Identify which cell holds the provided text, then report its [X, Y] central coordinate. 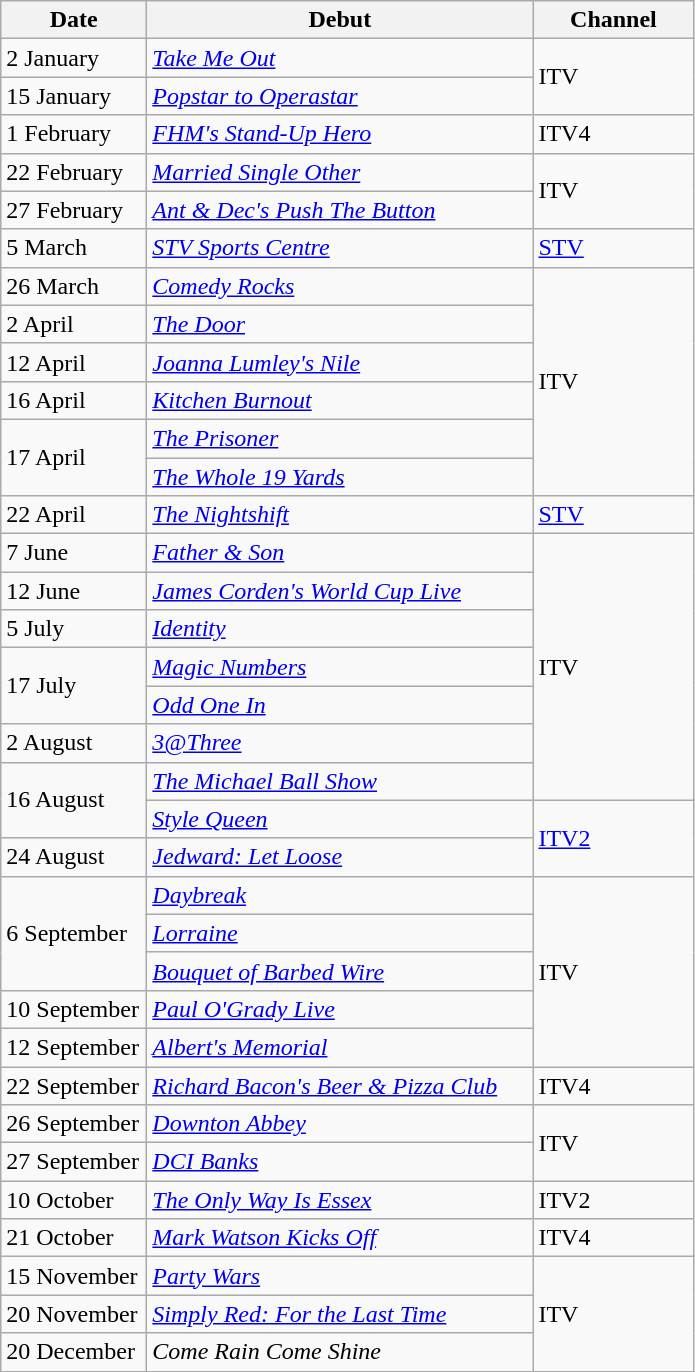
16 August [74, 800]
Party Wars [340, 1276]
The Michael Ball Show [340, 781]
Come Rain Come Shine [340, 1352]
22 April [74, 515]
Odd One In [340, 705]
17 July [74, 686]
15 January [74, 96]
Bouquet of Barbed Wire [340, 971]
Paul O'Grady Live [340, 1009]
12 April [74, 362]
Debut [340, 20]
2 January [74, 58]
2 April [74, 324]
12 June [74, 591]
STV Sports Centre [340, 248]
The Nightshift [340, 515]
16 April [74, 400]
Daybreak [340, 895]
Style Queen [340, 819]
20 November [74, 1314]
24 August [74, 857]
7 June [74, 553]
The Prisoner [340, 438]
20 December [74, 1352]
Date [74, 20]
Married Single Other [340, 172]
12 September [74, 1047]
26 March [74, 286]
Jedward: Let Loose [340, 857]
Take Me Out [340, 58]
DCI Banks [340, 1162]
Comedy Rocks [340, 286]
22 September [74, 1085]
Albert's Memorial [340, 1047]
Kitchen Burnout [340, 400]
2 August [74, 743]
The Whole 19 Yards [340, 477]
The Only Way Is Essex [340, 1200]
5 July [74, 629]
10 October [74, 1200]
27 September [74, 1162]
Popstar to Operastar [340, 96]
The Door [340, 324]
Downton Abbey [340, 1124]
Channel [614, 20]
Ant & Dec's Push The Button [340, 210]
Simply Red: For the Last Time [340, 1314]
3@Three [340, 743]
6 September [74, 933]
Richard Bacon's Beer & Pizza Club [340, 1085]
21 October [74, 1238]
Mark Watson Kicks Off [340, 1238]
22 February [74, 172]
Magic Numbers [340, 667]
FHM's Stand-Up Hero [340, 134]
15 November [74, 1276]
James Corden's World Cup Live [340, 591]
17 April [74, 457]
26 September [74, 1124]
27 February [74, 210]
10 September [74, 1009]
5 March [74, 248]
Identity [340, 629]
1 February [74, 134]
Lorraine [340, 933]
Father & Son [340, 553]
Joanna Lumley's Nile [340, 362]
